For the text-containing cell, return its midpoint in (x, y) coordinate format. 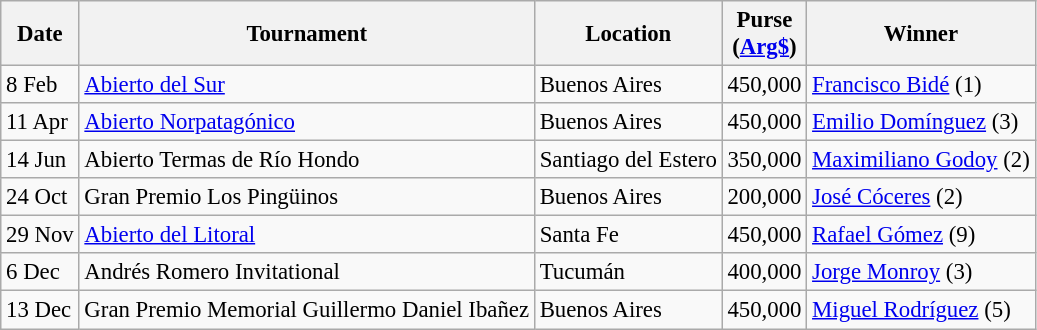
8 Feb (40, 85)
14 Jun (40, 160)
Date (40, 34)
13 Dec (40, 310)
Gran Premio Los Pingüinos (306, 197)
Santa Fe (628, 235)
400,000 (764, 273)
6 Dec (40, 273)
Santiago del Estero (628, 160)
Abierto Norpatagónico (306, 122)
Jorge Monroy (3) (921, 273)
200,000 (764, 197)
29 Nov (40, 235)
Abierto del Sur (306, 85)
Purse(Arg$) (764, 34)
Abierto Termas de Río Hondo (306, 160)
Gran Premio Memorial Guillermo Daniel Ibañez (306, 310)
350,000 (764, 160)
Tournament (306, 34)
Andrés Romero Invitational (306, 273)
11 Apr (40, 122)
Rafael Gómez (9) (921, 235)
Tucumán (628, 273)
Location (628, 34)
Miguel Rodríguez (5) (921, 310)
24 Oct (40, 197)
Abierto del Litoral (306, 235)
Emilio Domínguez (3) (921, 122)
Francisco Bidé (1) (921, 85)
Maximiliano Godoy (2) (921, 160)
José Cóceres (2) (921, 197)
Winner (921, 34)
